Identify which cell holds the provided text, then report its (x, y) central coordinate. 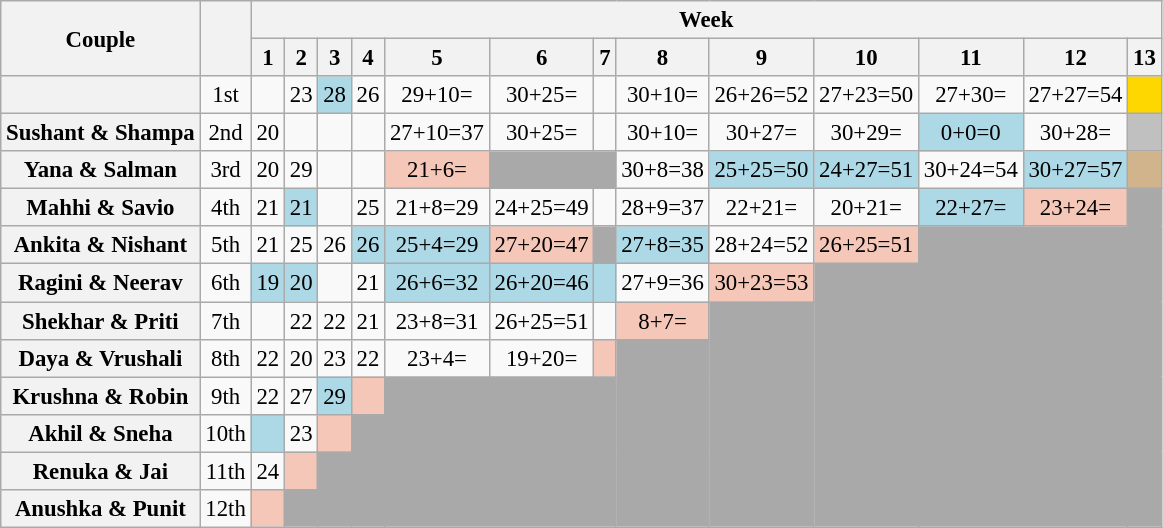
24+25=49 (542, 208)
27+20=47 (542, 245)
0+0=0 (970, 133)
2nd (226, 133)
26+6=32 (438, 283)
30+28= (1076, 133)
4th (226, 208)
30+24=54 (970, 170)
Krushna & Robin (100, 396)
Akhil & Sneha (100, 433)
26+26=52 (762, 95)
21+6= (438, 170)
1 (268, 58)
24+27=51 (866, 170)
Ankita & Nishant (100, 245)
Anushka & Punit (100, 509)
8th (226, 358)
27+30= (970, 95)
27+27=54 (1076, 95)
Shekhar & Priti (100, 321)
9 (762, 58)
26+20=46 (542, 283)
12th (226, 509)
Daya & Vrushali (100, 358)
30+23=53 (762, 283)
11th (226, 471)
7 (605, 58)
21+8=29 (438, 208)
28 (334, 95)
27 (302, 396)
25+25=50 (762, 170)
27+23=50 (866, 95)
13 (1144, 58)
27+8=35 (662, 245)
12 (1076, 58)
3rd (226, 170)
30+27=57 (1076, 170)
30+29= (866, 133)
8 (662, 58)
10 (866, 58)
24 (268, 471)
Sushant & Shampa (100, 133)
6th (226, 283)
27+9=36 (662, 283)
Ragini & Neerav (100, 283)
10th (226, 433)
Couple (100, 38)
5th (226, 245)
Mahhi & Savio (100, 208)
5 (438, 58)
23+24= (1076, 208)
20+21= (866, 208)
19 (268, 283)
11 (970, 58)
4 (368, 58)
Renuka & Jai (100, 471)
30+8=38 (662, 170)
Week (706, 20)
6 (542, 58)
22+21= (762, 208)
29+10= (438, 95)
28+24=52 (762, 245)
28+9=37 (662, 208)
9th (226, 396)
23+4= (438, 358)
19+20= (542, 358)
8+7= (662, 321)
27+10=37 (438, 133)
23+8=31 (438, 321)
Yana & Salman (100, 170)
30+27= (762, 133)
1st (226, 95)
22+27= (970, 208)
25+4=29 (438, 245)
7th (226, 321)
3 (334, 58)
2 (302, 58)
